From the cell containing the given text, extract its center point as (x, y) coordinate. 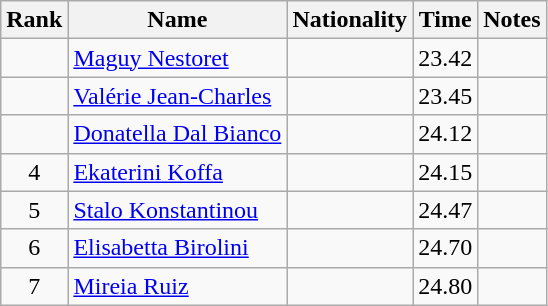
7 (34, 286)
Name (178, 20)
Notes (512, 20)
Rank (34, 20)
24.15 (446, 172)
Donatella Dal Bianco (178, 134)
Maguy Nestoret (178, 58)
Mireia Ruiz (178, 286)
24.80 (446, 286)
4 (34, 172)
Elisabetta Birolini (178, 248)
Stalo Konstantinou (178, 210)
Ekaterini Koffa (178, 172)
24.12 (446, 134)
Nationality (350, 20)
23.42 (446, 58)
Time (446, 20)
Valérie Jean-Charles (178, 96)
6 (34, 248)
23.45 (446, 96)
24.47 (446, 210)
5 (34, 210)
24.70 (446, 248)
